Return the [x, y] coordinate for the center point of the cell that contains the specified text.  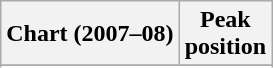
Peakposition [225, 34]
Chart (2007–08) [90, 34]
